Detect which cell encompasses the target text, then output its (X, Y) center coordinate. 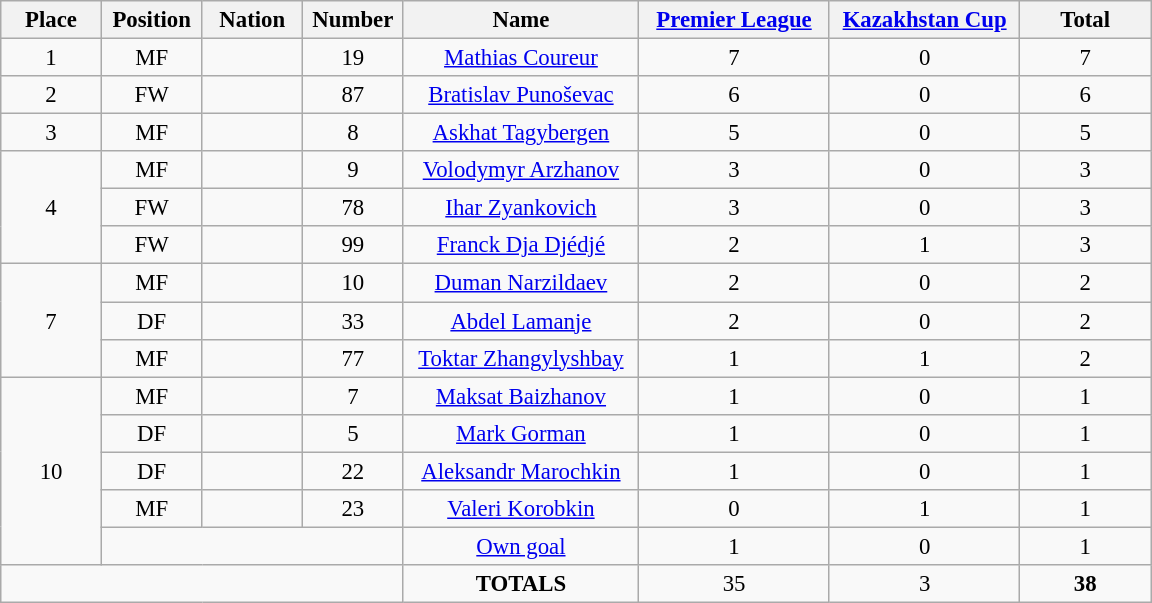
Place (52, 20)
Position (152, 20)
Aleksandr Marochkin (521, 471)
23 (354, 509)
Duman Narzildaev (521, 283)
35 (734, 584)
Own goal (521, 546)
19 (354, 58)
Abdel Lamanje (521, 321)
Name (521, 20)
Ihar Zyankovich (521, 208)
99 (354, 245)
Nation (252, 20)
Mark Gorman (521, 433)
TOTALS (521, 584)
Valeri Korobkin (521, 509)
4 (52, 208)
Askhat Tagybergen (521, 133)
Maksat Baizhanov (521, 396)
Mathias Coureur (521, 58)
Number (354, 20)
Toktar Zhangylyshbay (521, 358)
38 (1086, 584)
78 (354, 208)
Volodymyr Arzhanov (521, 170)
77 (354, 358)
Franck Dja Djédjé (521, 245)
Bratislav Punoševac (521, 95)
Premier League (734, 20)
9 (354, 170)
33 (354, 321)
8 (354, 133)
22 (354, 471)
87 (354, 95)
Kazakhstan Cup (924, 20)
Total (1086, 20)
